Extract the (x, y) coordinate from the center of the cell holding the provided text.  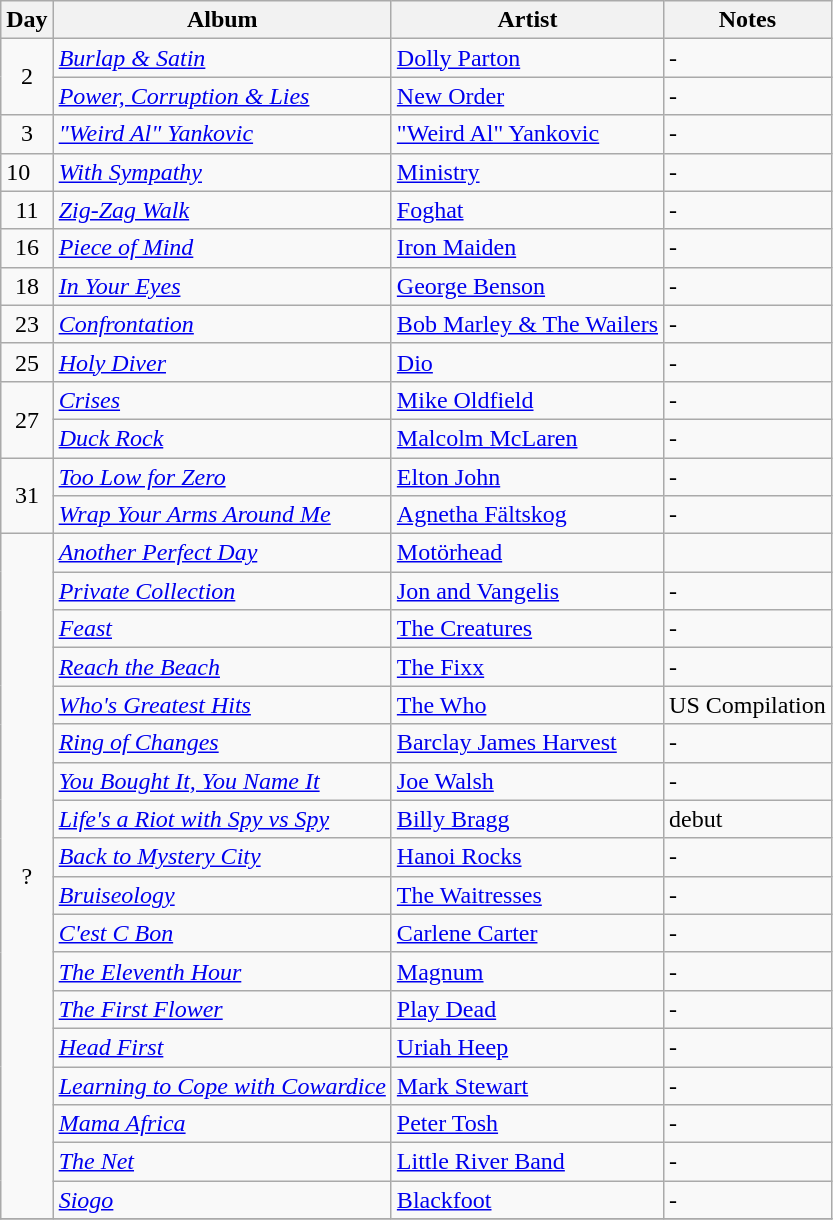
23 (27, 324)
Learning to Cope with Cowardice (222, 1085)
George Benson (527, 286)
Ministry (527, 172)
Burlap & Satin (222, 58)
Power, Corruption & Lies (222, 96)
In Your Eyes (222, 286)
Duck Rock (222, 438)
The Waitresses (527, 895)
Crises (222, 400)
Malcolm McLaren (527, 438)
11 (27, 210)
Piece of Mind (222, 248)
With Sympathy (222, 172)
Notes (748, 20)
18 (27, 286)
Hanoi Rocks (527, 857)
Dio (527, 362)
Billy Bragg (527, 819)
Head First (222, 1047)
Another Perfect Day (222, 553)
Back to Mystery City (222, 857)
Mike Oldfield (527, 400)
Who's Greatest Hits (222, 705)
Private Collection (222, 591)
27 (27, 419)
New Order (527, 96)
16 (27, 248)
The Net (222, 1162)
C'est C Bon (222, 933)
31 (27, 496)
10 (27, 172)
Ring of Changes (222, 743)
Feast (222, 629)
25 (27, 362)
Barclay James Harvest (527, 743)
Artist (527, 20)
The Eleventh Hour (222, 971)
You Bought It, You Name It (222, 781)
Motörhead (527, 553)
Agnetha Fältskog (527, 515)
? (27, 876)
Holy Diver (222, 362)
Foghat (527, 210)
Siogo (222, 1200)
Mark Stewart (527, 1085)
Iron Maiden (527, 248)
Album (222, 20)
Reach the Beach (222, 667)
debut (748, 819)
2 (27, 77)
The Who (527, 705)
Play Dead (527, 1009)
Carlene Carter (527, 933)
Peter Tosh (527, 1124)
Confrontation (222, 324)
The Creatures (527, 629)
Elton John (527, 477)
Dolly Parton (527, 58)
Zig-Zag Walk (222, 210)
Uriah Heep (527, 1047)
Jon and Vangelis (527, 591)
Bob Marley & The Wailers (527, 324)
Too Low for Zero (222, 477)
Day (27, 20)
Wrap Your Arms Around Me (222, 515)
Little River Band (527, 1162)
The Fixx (527, 667)
Mama Africa (222, 1124)
Life's a Riot with Spy vs Spy (222, 819)
Blackfoot (527, 1200)
Joe Walsh (527, 781)
The First Flower (222, 1009)
Bruiseology (222, 895)
3 (27, 134)
Magnum (527, 971)
US Compilation (748, 705)
